Detect which cell encompasses the target text, then output its [x, y] center coordinate. 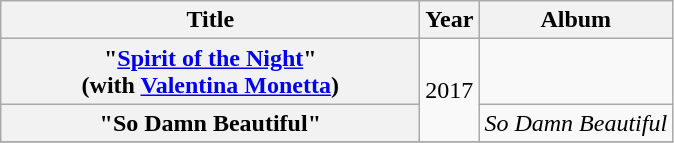
Year [450, 20]
2017 [450, 90]
So Damn Beautiful [576, 123]
Title [210, 20]
Album [576, 20]
"So Damn Beautiful" [210, 123]
"Spirit of the Night"(with Valentina Monetta) [210, 72]
